Determine the [X, Y] coordinate at the center of the cell enclosing the given text.  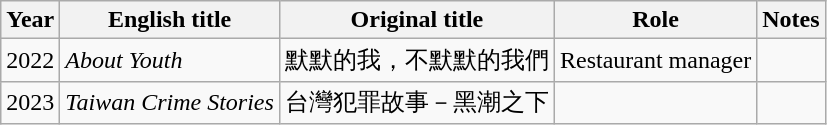
2023 [30, 102]
Notes [791, 20]
English title [170, 20]
2022 [30, 60]
Role [655, 20]
Taiwan Crime Stories [170, 102]
Year [30, 20]
Restaurant manager [655, 60]
台灣犯罪故事－黑潮之下 [416, 102]
Original title [416, 20]
默默的我，不默默的我們 [416, 60]
About Youth [170, 60]
